Search for the cell housing the specified text and yield its (x, y) center coordinate. 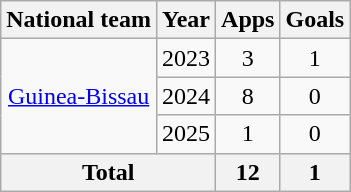
National team (79, 20)
Guinea-Bissau (79, 96)
Total (108, 172)
12 (248, 172)
2024 (186, 96)
Apps (248, 20)
2025 (186, 134)
Year (186, 20)
Goals (315, 20)
8 (248, 96)
3 (248, 58)
2023 (186, 58)
